Scan for the cell matching the given text and deliver its (x, y) coordinate at center. 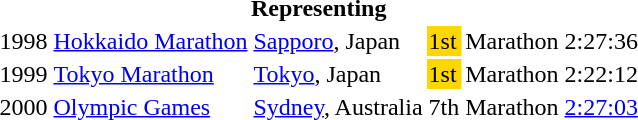
Sapporo, Japan (338, 41)
Tokyo, Japan (338, 74)
Tokyo Marathon (150, 74)
Hokkaido Marathon (150, 41)
